Output the (x, y) coordinate of the center of the cell containing the given text.  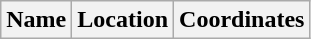
Location (123, 20)
Coordinates (242, 20)
Name (36, 20)
